Scan for the cell matching the given text and deliver its [x, y] coordinate at center. 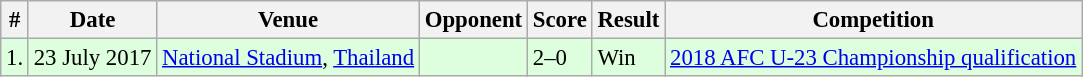
Score [560, 20]
23 July 2017 [92, 58]
Opponent [473, 20]
# [15, 20]
2018 AFC U-23 Championship qualification [874, 58]
Win [628, 58]
2–0 [560, 58]
National Stadium, Thailand [288, 58]
Competition [874, 20]
1. [15, 58]
Result [628, 20]
Venue [288, 20]
Date [92, 20]
